From the cell containing the given text, extract its center point as (X, Y) coordinate. 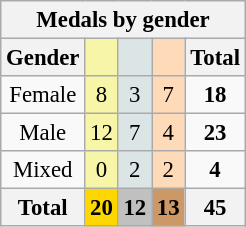
13 (168, 208)
Gender (43, 58)
Mixed (43, 170)
23 (215, 133)
18 (215, 95)
0 (102, 170)
3 (134, 95)
Male (43, 133)
Female (43, 95)
45 (215, 208)
20 (102, 208)
8 (102, 95)
Medals by gender (124, 20)
